Locate the cell with the specified text and output its [x, y] center coordinate. 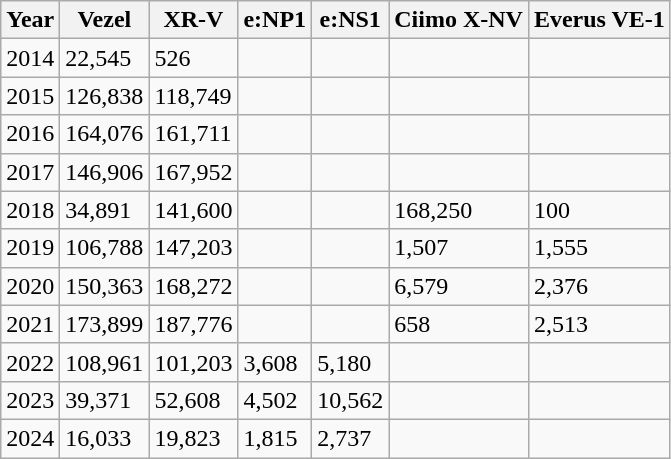
2020 [30, 286]
2018 [30, 210]
1,507 [459, 248]
2021 [30, 324]
150,363 [104, 286]
Ciimo X-NV [459, 20]
106,788 [104, 248]
52,608 [194, 400]
147,203 [194, 248]
146,906 [104, 172]
22,545 [104, 58]
2014 [30, 58]
10,562 [350, 400]
2,376 [599, 286]
2019 [30, 248]
6,579 [459, 286]
2023 [30, 400]
2022 [30, 362]
2,737 [350, 438]
168,250 [459, 210]
Everus VE-1 [599, 20]
126,838 [104, 96]
101,203 [194, 362]
164,076 [104, 134]
108,961 [104, 362]
19,823 [194, 438]
2017 [30, 172]
16,033 [104, 438]
658 [459, 324]
187,776 [194, 324]
3,608 [275, 362]
34,891 [104, 210]
526 [194, 58]
39,371 [104, 400]
100 [599, 210]
XR-V [194, 20]
118,749 [194, 96]
Year [30, 20]
141,600 [194, 210]
2024 [30, 438]
2,513 [599, 324]
5,180 [350, 362]
e:NS1 [350, 20]
161,711 [194, 134]
4,502 [275, 400]
167,952 [194, 172]
Vezel [104, 20]
2016 [30, 134]
173,899 [104, 324]
e:NP1 [275, 20]
1,555 [599, 248]
2015 [30, 96]
168,272 [194, 286]
1,815 [275, 438]
